Output the (X, Y) coordinate of the center of the cell containing the given text.  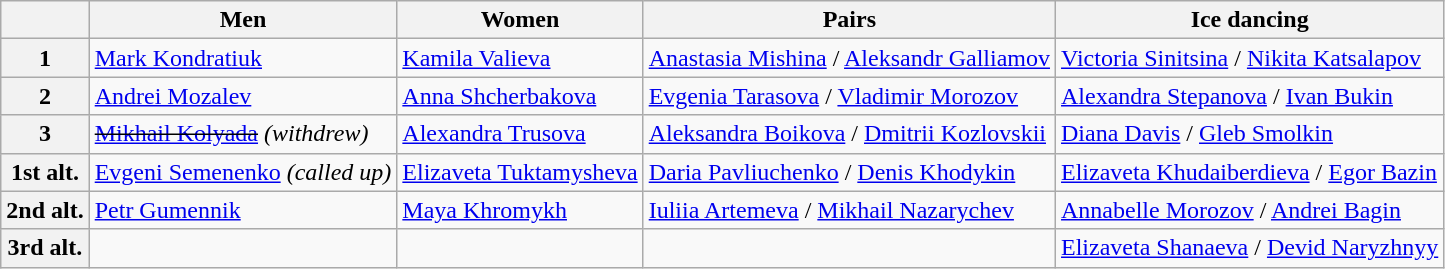
Anna Shcherbakova (520, 96)
Daria Pavliuchenko / Denis Khodykin (849, 172)
2nd alt. (45, 210)
2 (45, 96)
Ice dancing (1250, 20)
Elizaveta Shanaeva / Devid Naryzhnyy (1250, 248)
Kamila Valieva (520, 58)
Maya Khromykh (520, 210)
Petr Gumennik (243, 210)
Annabelle Morozov / Andrei Bagin (1250, 210)
Women (520, 20)
Iuliia Artemeva / Mikhail Nazarychev (849, 210)
Pairs (849, 20)
Men (243, 20)
Anastasia Mishina / Aleksandr Galliamov (849, 58)
Aleksandra Boikova / Dmitrii Kozlovskii (849, 134)
Elizaveta Tuktamysheva (520, 172)
Victoria Sinitsina / Nikita Katsalapov (1250, 58)
Evgenia Tarasova / Vladimir Morozov (849, 96)
1st alt. (45, 172)
Mark Kondratiuk (243, 58)
Andrei Mozalev (243, 96)
Alexandra Trusova (520, 134)
1 (45, 58)
3 (45, 134)
Elizaveta Khudaiberdieva / Egor Bazin (1250, 172)
3rd alt. (45, 248)
Diana Davis / Gleb Smolkin (1250, 134)
Mikhail Kolyada (withdrew) (243, 134)
Alexandra Stepanova / Ivan Bukin (1250, 96)
Evgeni Semenenko (called up) (243, 172)
